Extract the [X, Y] coordinate from the center of the cell holding the provided text.  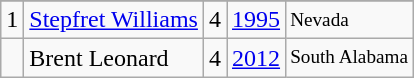
Brent Leonard [114, 58]
Stepfret Williams [114, 20]
Nevada [350, 20]
South Alabama [350, 58]
2012 [256, 58]
1995 [256, 20]
1 [12, 20]
